Determine the [x, y] coordinate at the center of the cell enclosing the given text.  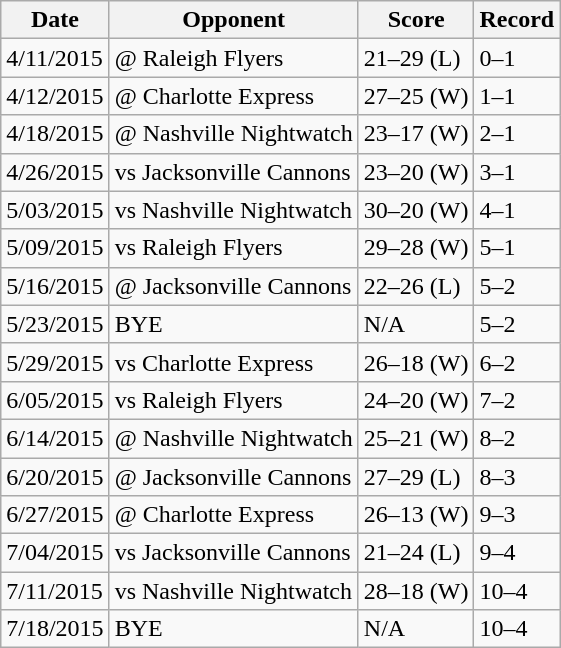
5/16/2015 [55, 286]
Score [416, 20]
6/27/2015 [55, 515]
@ Raleigh Flyers [234, 58]
4/12/2015 [55, 96]
6–2 [517, 362]
4/11/2015 [55, 58]
Date [55, 20]
29–28 (W) [416, 248]
23–20 (W) [416, 172]
7/11/2015 [55, 591]
9–4 [517, 553]
6/05/2015 [55, 400]
5/29/2015 [55, 362]
21–24 (L) [416, 553]
4/18/2015 [55, 134]
5/23/2015 [55, 324]
24–20 (W) [416, 400]
28–18 (W) [416, 591]
4/26/2015 [55, 172]
8–2 [517, 438]
9–3 [517, 515]
7/04/2015 [55, 553]
2–1 [517, 134]
Record [517, 20]
26–13 (W) [416, 515]
21–29 (L) [416, 58]
7–2 [517, 400]
3–1 [517, 172]
0–1 [517, 58]
25–21 (W) [416, 438]
5/03/2015 [55, 210]
27–29 (L) [416, 477]
22–26 (L) [416, 286]
1–1 [517, 96]
27–25 (W) [416, 96]
6/14/2015 [55, 438]
23–17 (W) [416, 134]
6/20/2015 [55, 477]
4–1 [517, 210]
26–18 (W) [416, 362]
Opponent [234, 20]
vs Charlotte Express [234, 362]
7/18/2015 [55, 629]
5/09/2015 [55, 248]
5–1 [517, 248]
8–3 [517, 477]
30–20 (W) [416, 210]
